Scan for the cell matching the given text and deliver its (X, Y) coordinate at center. 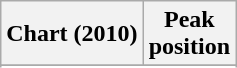
Chart (2010) (72, 34)
Peakposition (189, 34)
